Output the (x, y) coordinate of the center of the cell containing the given text.  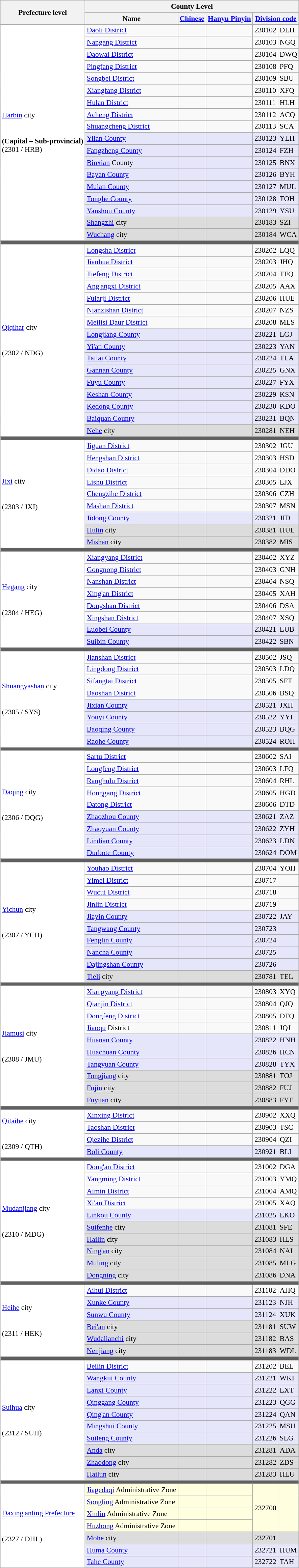
230183 (266, 223)
231005 (266, 1203)
MUL (289, 187)
Hegang city(2304 / HEG) (43, 600)
Mingshui County (132, 1426)
BQN (289, 419)
230405 (266, 594)
Qinggang County (132, 1402)
Dajingshan County (132, 965)
230184 (266, 235)
230718 (266, 892)
231084 (266, 1251)
Heihe city(2311 / HEK) (43, 1321)
Daoli District (132, 30)
230422 (266, 642)
Yangming District (132, 1179)
DOM (289, 853)
Durbote County (132, 853)
Shuangcheng District (132, 127)
230719 (266, 905)
231086 (266, 1275)
230804 (266, 1004)
SAI (289, 757)
Ang'angxi District (132, 286)
Fenglin County (132, 940)
232721 (266, 1550)
230903 (266, 1128)
ADA (289, 1451)
DLH (289, 30)
231002 (266, 1167)
YOH (289, 869)
ACQ (289, 115)
Hulan District (132, 103)
Beilin District (132, 1366)
QJQ (289, 1004)
230882 (266, 1088)
230725 (266, 953)
Suibin County (132, 642)
JHQ (289, 262)
230104 (266, 55)
230605 (266, 793)
PFQ (289, 66)
JID (289, 518)
230306 (266, 494)
NZS (289, 310)
230381 (266, 530)
230205 (266, 286)
Mashan District (132, 506)
Wucui District (132, 892)
BSQ (289, 693)
Ranghulu District (132, 781)
SLG (289, 1438)
Keshan County (132, 394)
DSA (289, 606)
BYH (289, 175)
DNA (289, 1275)
Meilisi Daur District (132, 323)
QAN (289, 1414)
Jiagedaqi Administrative Zone (132, 1490)
DWQ (289, 55)
230603 (266, 769)
Lanxi County (132, 1391)
DGA (289, 1167)
230403 (266, 570)
YAN (289, 347)
Jixian County (132, 705)
230382 (266, 542)
Dong'an District (132, 1167)
HUL (289, 530)
Qitaihe city(2309 / QTH) (43, 1133)
Xing'an District (132, 594)
TOJ (289, 1076)
Qianjin District (132, 1004)
Xingshan District (132, 618)
230281 (266, 431)
231003 (266, 1179)
Aihui District (132, 1291)
Dongshan District (132, 606)
230227 (266, 383)
230723 (266, 929)
SBN (289, 642)
Fujin city (132, 1088)
230624 (266, 853)
231181 (266, 1327)
Hailin city (132, 1239)
Qiezihe District (132, 1140)
XYQ (289, 992)
230230 (266, 407)
Nenjiang city (132, 1351)
231224 (266, 1414)
YYI (289, 717)
230803 (266, 992)
Yichun city(2307 / YCH) (43, 923)
Chinese (192, 19)
Ning'an city (132, 1251)
230602 (266, 757)
YMQ (289, 1179)
TLA (289, 358)
Xiangfang District (132, 91)
Jiaoqu District (132, 1028)
XAH (289, 594)
230112 (266, 115)
Suifenhe city (132, 1227)
Linkou County (132, 1215)
Youyi County (132, 717)
Jianshan District (132, 657)
230623 (266, 841)
230126 (266, 175)
BAS (289, 1339)
QGG (289, 1402)
Nanshan District (132, 582)
Chengzihe District (132, 494)
JSQ (289, 657)
230125 (266, 163)
AHQ (289, 1291)
230221 (266, 334)
Tangyuan County (132, 1064)
ROH (289, 741)
230805 (266, 1016)
Qing'an County (132, 1414)
Muling city (132, 1263)
SCA (289, 127)
Songling Administrative Zone (132, 1502)
CZH (289, 494)
GNH (289, 570)
Mulan County (132, 187)
TOH (289, 199)
KDO (289, 407)
Binxian County (132, 163)
MLG (289, 1263)
TEL (289, 976)
TYX (289, 1064)
232701 (266, 1538)
XUK (289, 1315)
230724 (266, 940)
YSU (289, 211)
231226 (266, 1438)
230229 (266, 394)
230129 (266, 211)
LDN (289, 841)
230407 (266, 618)
Wangkui County (132, 1378)
230406 (266, 606)
FZH (289, 151)
Tailai County (132, 358)
230704 (266, 869)
ZDS (289, 1462)
SFT (289, 681)
231183 (266, 1351)
Harbin city (Capital – Sub-provincial)(2301 / HRB) (43, 132)
Nangang District (132, 43)
Anda city (132, 1451)
LXT (289, 1391)
HLH (289, 103)
Baoshan District (132, 693)
230305 (266, 482)
County Level (192, 6)
230421 (266, 630)
230521 (266, 705)
Daowai District (132, 55)
Bei'an city (132, 1327)
Tahe County (132, 1562)
231123 (266, 1303)
Longfeng District (132, 769)
Fuyuan city (132, 1100)
LGJ (289, 334)
Prefecture level (43, 12)
Jiamusi city(2308 / JMU) (43, 1046)
Hailun city (132, 1475)
HGD (289, 793)
230110 (266, 91)
SZI (289, 223)
MIS (289, 542)
FYF (289, 1100)
Division code (276, 19)
230883 (266, 1100)
231202 (266, 1366)
FUJ (289, 1088)
RHL (289, 781)
Zhaozhou County (132, 817)
230524 (266, 741)
Huzhong Administrative Zone (132, 1526)
Yilan County (132, 139)
HUM (289, 1550)
HNH (289, 1040)
231221 (266, 1378)
230225 (266, 370)
Fuyu County (132, 383)
Honggang District (132, 793)
Shangzhi city (132, 223)
Tiefeng District (132, 274)
230726 (266, 965)
230622 (266, 829)
230921 (266, 1152)
231225 (266, 1426)
LFQ (289, 769)
Wudalianchi city (132, 1339)
Taoshan District (132, 1128)
Zhaoyuan County (132, 829)
SBU (289, 79)
Jiayin County (132, 916)
Mudanjiang city(2310 / MDG) (43, 1221)
231281 (266, 1451)
230506 (266, 693)
NSQ (289, 582)
230207 (266, 310)
WDL (289, 1351)
LQQ (289, 250)
NEH (289, 431)
Pingfang District (132, 66)
Raohe County (132, 741)
230103 (266, 43)
JXH (289, 705)
HSD (289, 458)
HCN (289, 1052)
Tongjiang city (132, 1076)
231282 (266, 1462)
Bayan County (132, 175)
230404 (266, 582)
Hengshan District (132, 458)
230202 (266, 250)
MSU (289, 1426)
230522 (266, 717)
231283 (266, 1475)
232722 (266, 1562)
Mishan city (132, 542)
Hulin city (132, 530)
HUE (289, 298)
Boli County (132, 1152)
SFE (289, 1227)
231081 (266, 1227)
MSN (289, 506)
XSQ (289, 618)
Baiquan County (132, 419)
MLS (289, 323)
230505 (266, 681)
DDO (289, 470)
Qiqihar city(2302 / NDG) (43, 340)
230523 (266, 730)
230722 (266, 916)
230113 (266, 127)
Wuchang city (132, 235)
230206 (266, 298)
TAH (289, 1562)
Sunwu County (132, 1315)
DTD (289, 805)
230109 (266, 79)
ZYH (289, 829)
230881 (266, 1076)
Nehe city (132, 431)
QZI (289, 1140)
Xunke County (132, 1303)
Hanyu Pinyin (229, 19)
Mohe city (132, 1538)
Jixi city(2303 / JXI) (43, 494)
230717 (266, 880)
Yimei District (132, 880)
230828 (266, 1064)
Gannan County (132, 370)
Longsha District (132, 250)
FYX (289, 383)
Tieli city (132, 976)
230302 (266, 446)
Zhaodong city (132, 1462)
231182 (266, 1339)
Jiguan District (132, 446)
231102 (266, 1291)
231004 (266, 1191)
231222 (266, 1391)
Yi'an County (132, 347)
231083 (266, 1239)
230231 (266, 419)
230502 (266, 657)
JQJ (289, 1028)
230307 (266, 506)
DFQ (289, 1016)
Kedong County (132, 407)
230826 (266, 1052)
BEL (289, 1366)
230321 (266, 518)
Datong District (132, 805)
Yanshou County (132, 211)
LKO (289, 1215)
Xi'an District (132, 1203)
Sartu District (132, 757)
LDQ (289, 669)
Daxing'anling Prefecture(2327 / DHL) (43, 1526)
230124 (266, 151)
GNX (289, 370)
Lishu District (132, 482)
230224 (266, 358)
230127 (266, 187)
230304 (266, 470)
230208 (266, 323)
KSN (289, 394)
XXQ (289, 1116)
YLH (289, 139)
230204 (266, 274)
BLI (289, 1152)
232700 (266, 1508)
Xinxing District (132, 1116)
Aimin District (132, 1191)
Huanan County (132, 1040)
WKI (289, 1378)
AAX (289, 286)
Fularji District (132, 298)
230604 (266, 781)
Lingdong District (132, 669)
AMQ (289, 1191)
230904 (266, 1140)
230303 (266, 458)
NAI (289, 1251)
230402 (266, 558)
Tonghe County (132, 199)
230203 (266, 262)
ZAZ (289, 817)
Sifangtai District (132, 681)
BNX (289, 163)
LJX (289, 482)
LUB (289, 630)
Luobei County (132, 630)
TFQ (289, 274)
Acheng District (132, 115)
230621 (266, 817)
231223 (266, 1402)
XYZ (289, 558)
230781 (266, 976)
Fangzheng County (132, 151)
Songbei District (132, 79)
230822 (266, 1040)
JGU (289, 446)
Jianhua District (132, 262)
230108 (266, 66)
230102 (266, 30)
Shuangyashan city(2305 / SYS) (43, 699)
HLU (289, 1475)
JAY (289, 916)
WCA (289, 235)
230902 (266, 1116)
231124 (266, 1315)
Huma County (132, 1550)
BQG (289, 730)
231085 (266, 1263)
SUW (289, 1327)
NGQ (289, 43)
Nianzishan District (132, 310)
TSC (289, 1128)
NJH (289, 1303)
Name (132, 19)
230606 (266, 805)
230811 (266, 1028)
Suileng County (132, 1438)
Gongnong District (132, 570)
Dongning city (132, 1275)
Dongfeng District (132, 1016)
HLS (289, 1239)
230128 (266, 199)
Daqing city(2306 / DQG) (43, 805)
Nancha County (132, 953)
XAQ (289, 1203)
Youhao District (132, 869)
Xinlin Administrative Zone (132, 1514)
Jidong County (132, 518)
XFQ (289, 91)
Baoqing County (132, 730)
Tangwang County (132, 929)
230123 (266, 139)
Huachuan County (132, 1052)
230111 (266, 103)
Jinlin District (132, 905)
230503 (266, 669)
230223 (266, 347)
Lindian County (132, 841)
Longjiang County (132, 334)
231025 (266, 1215)
Suihua city(2312 / SUH) (43, 1420)
Didao District (132, 470)
